Return (X, Y) of the center of cell containing provided text 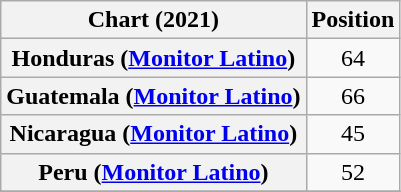
Nicaragua (Monitor Latino) (154, 134)
45 (353, 134)
Guatemala (Monitor Latino) (154, 96)
64 (353, 58)
66 (353, 96)
Chart (2021) (154, 20)
Honduras (Monitor Latino) (154, 58)
52 (353, 172)
Position (353, 20)
Peru (Monitor Latino) (154, 172)
